Provide the (X, Y) coordinate of the cell's center where the given text is located.  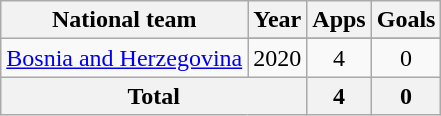
Total (154, 96)
Year (278, 20)
Apps (339, 20)
Goals (406, 20)
National team (124, 20)
2020 (278, 58)
Bosnia and Herzegovina (124, 58)
